Extract the [x, y] coordinate from the center of the cell holding the provided text.  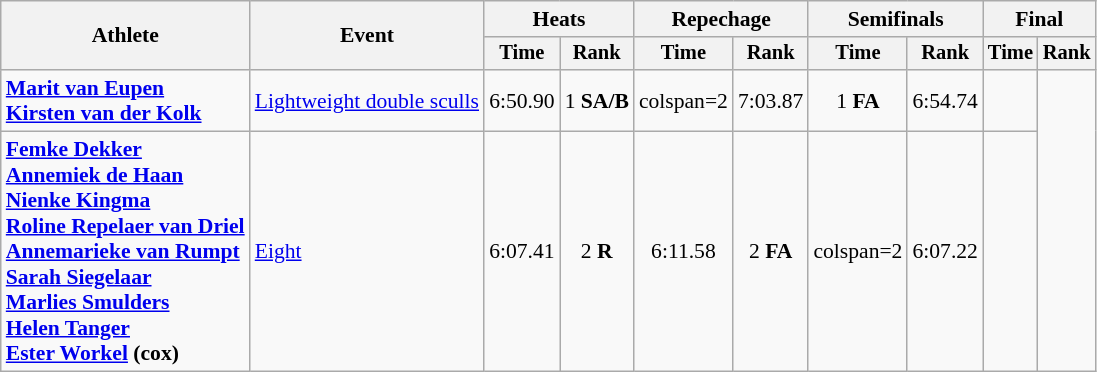
Event [367, 36]
Marit van EupenKirsten van der Kolk [126, 100]
6:07.22 [944, 252]
Athlete [126, 36]
Lightweight double sculls [367, 100]
2 FA [770, 252]
6:50.90 [522, 100]
6:54.74 [944, 100]
Eight [367, 252]
6:11.58 [684, 252]
Semifinals [896, 19]
6:07.41 [522, 252]
2 R [597, 252]
Heats [559, 19]
Repechage [722, 19]
1 SA/B [597, 100]
1 FA [858, 100]
7:03.87 [770, 100]
Final [1039, 19]
